Return [X, Y] of the center of cell containing provided text 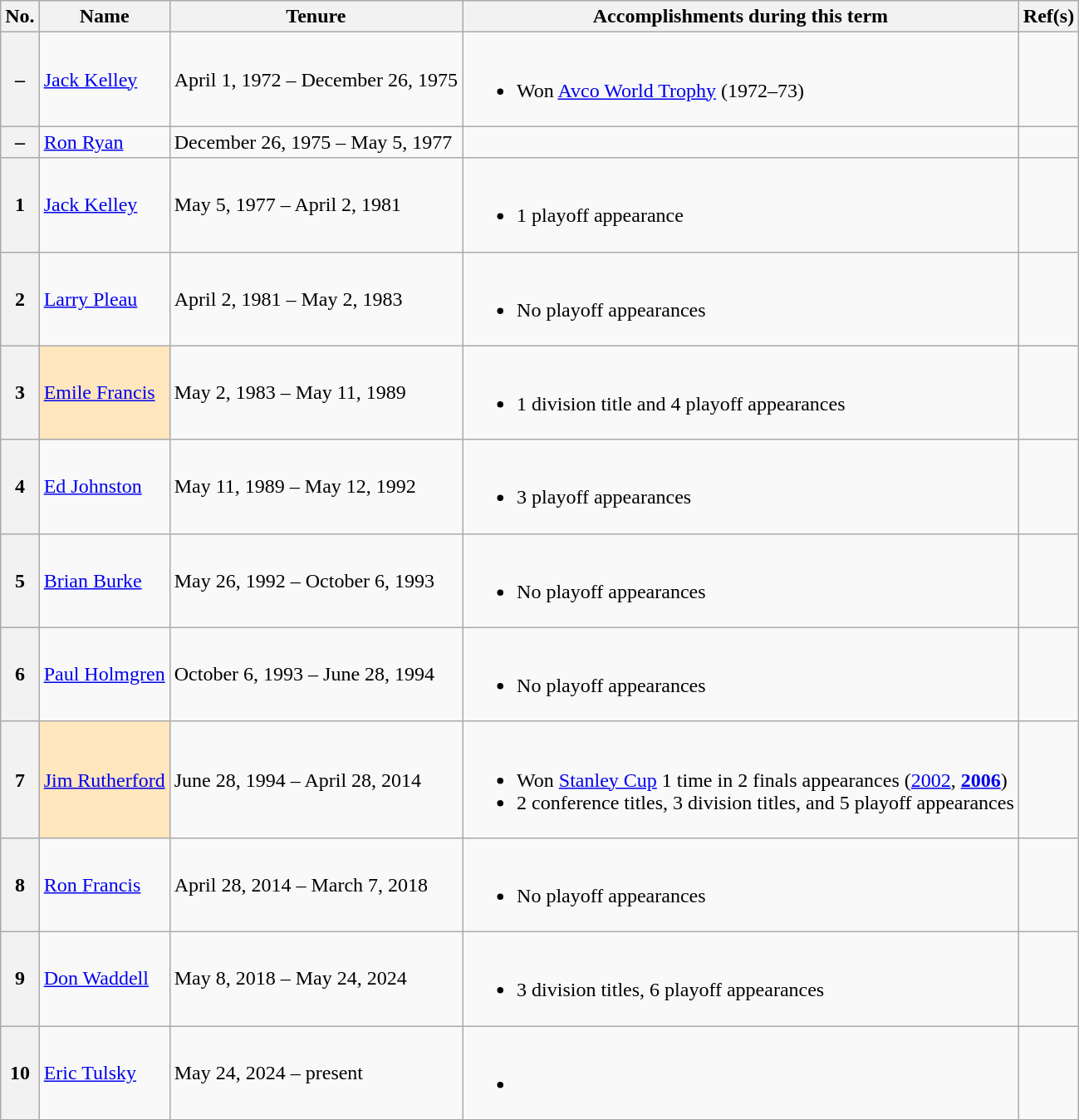
Won Stanley Cup 1 time in 2 finals appearances (2002, 2006)2 conference titles, 3 division titles, and 5 playoff appearances [741, 779]
Eric Tulsky [105, 1072]
Larry Pleau [105, 299]
May 8, 2018 – May 24, 2024 [316, 979]
Ed Johnston [105, 487]
Ron Ryan [105, 142]
April 28, 2014 – March 7, 2018 [316, 884]
May 5, 1977 – April 2, 1981 [316, 204]
Accomplishments during this term [741, 17]
April 2, 1981 – May 2, 1983 [316, 299]
Name [105, 17]
7 [20, 779]
May 26, 1992 – October 6, 1993 [316, 580]
October 6, 1993 – June 28, 1994 [316, 675]
May 2, 1983 – May 11, 1989 [316, 392]
Won Avco World Trophy (1972–73) [741, 80]
Ref(s) [1048, 17]
1 [20, 204]
6 [20, 675]
Brian Burke [105, 580]
Tenure [316, 17]
April 1, 1972 – December 26, 1975 [316, 80]
Paul Holmgren [105, 675]
2 [20, 299]
Ron Francis [105, 884]
5 [20, 580]
3 [20, 392]
3 division titles, 6 playoff appearances [741, 979]
Emile Francis [105, 392]
3 playoff appearances [741, 487]
1 playoff appearance [741, 204]
May 24, 2024 – present [316, 1072]
May 11, 1989 – May 12, 1992 [316, 487]
December 26, 1975 – May 5, 1977 [316, 142]
No. [20, 17]
June 28, 1994 – April 28, 2014 [316, 779]
4 [20, 487]
9 [20, 979]
Don Waddell [105, 979]
10 [20, 1072]
8 [20, 884]
1 division title and 4 playoff appearances [741, 392]
Jim Rutherford [105, 779]
